Find where the given text appears and provide that cell's center as [X, Y] coordinate. 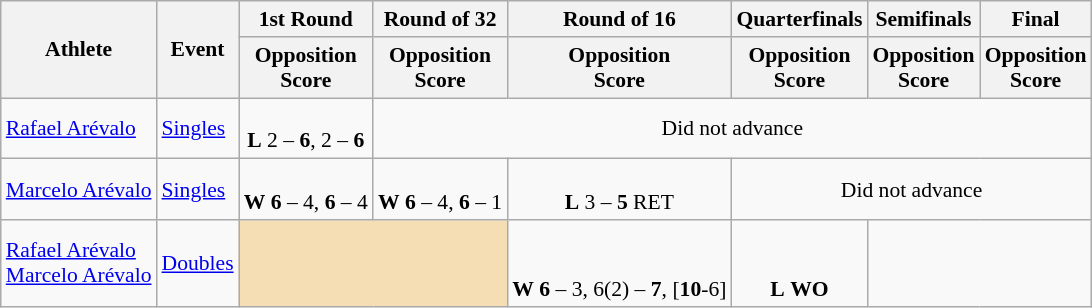
Semifinals [923, 19]
L 3 – 5 RET [619, 190]
W 6 – 4, 6 – 4 [306, 190]
W 6 – 3, 6(2) – 7, [10-6] [619, 264]
Rafael ArévaloMarcelo Arévalo [79, 264]
Athlete [79, 50]
Round of 16 [619, 19]
W 6 – 4, 6 – 1 [440, 190]
Round of 32 [440, 19]
L 2 – 6, 2 – 6 [306, 128]
Quarterfinals [799, 19]
Rafael Arévalo [79, 128]
Event [198, 50]
1st Round [306, 19]
Marcelo Arévalo [79, 190]
Doubles [198, 264]
Final [1036, 19]
L WO [799, 264]
